Output the (X, Y) coordinate of the center of the cell containing the given text.  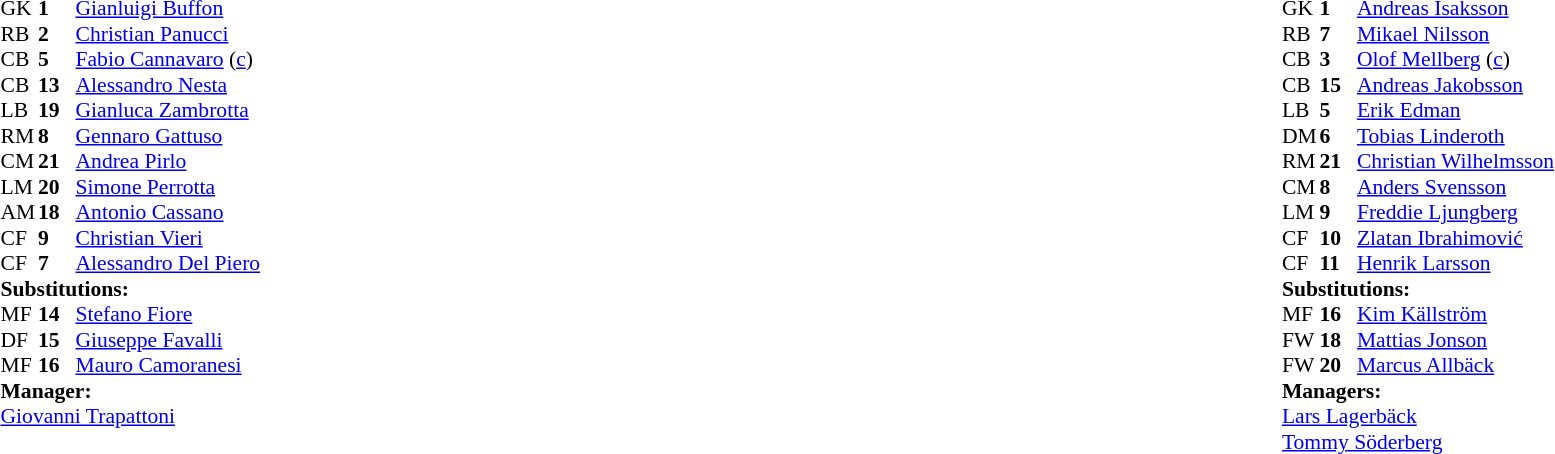
11 (1338, 263)
Erik Edman (1456, 111)
Alessandro Del Piero (168, 263)
Freddie Ljungberg (1456, 213)
Anders Svensson (1456, 187)
3 (1338, 59)
13 (57, 85)
2 (57, 34)
Christian Panucci (168, 34)
Managers: (1418, 391)
Manager: (130, 391)
DM (1301, 136)
6 (1338, 136)
Antonio Cassano (168, 213)
Kim Källström (1456, 315)
Stefano Fiore (168, 315)
Gianluca Zambrotta (168, 111)
Mauro Camoranesi (168, 365)
Alessandro Nesta (168, 85)
10 (1338, 238)
Fabio Cannavaro (c) (168, 59)
Christian Vieri (168, 238)
14 (57, 315)
Mikael Nilsson (1456, 34)
Giovanni Trapattoni (130, 417)
Giuseppe Favalli (168, 340)
AM (19, 213)
Henrik Larsson (1456, 263)
Christian Wilhelmsson (1456, 161)
Olof Mellberg (c) (1456, 59)
Zlatan Ibrahimović (1456, 238)
Andrea Pirlo (168, 161)
Andreas Jakobsson (1456, 85)
19 (57, 111)
Simone Perrotta (168, 187)
Tobias Linderoth (1456, 136)
Gennaro Gattuso (168, 136)
Marcus Allbäck (1456, 365)
DF (19, 340)
Mattias Jonson (1456, 340)
